For the text-containing cell, return its midpoint in [x, y] coordinate format. 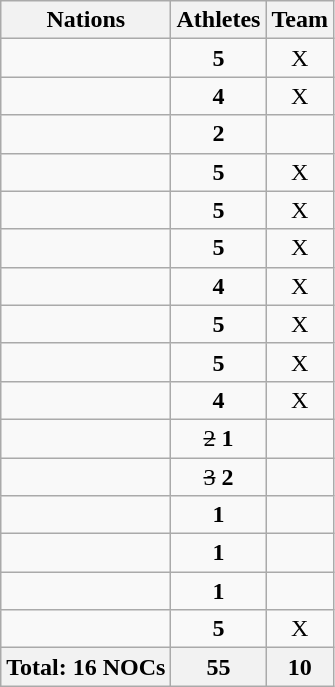
Athletes [218, 20]
2 1 [218, 438]
55 [218, 667]
Total: 16 NOCs [86, 667]
2 [218, 134]
3 2 [218, 477]
Team [300, 20]
Nations [86, 20]
10 [300, 667]
